Return the (X, Y) coordinate for the center point of the cell that contains the specified text.  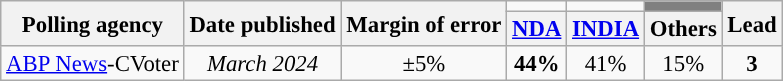
Polling agency (92, 24)
March 2024 (262, 64)
Date published (262, 24)
NDA (537, 30)
Lead (752, 24)
44% (537, 64)
15% (683, 64)
Margin of error (424, 24)
41% (606, 64)
±5% (424, 64)
3 (752, 64)
ABP News-CVoter (92, 64)
Others (683, 30)
INDIA (606, 30)
